From the cell containing the given text, extract its center point as (x, y) coordinate. 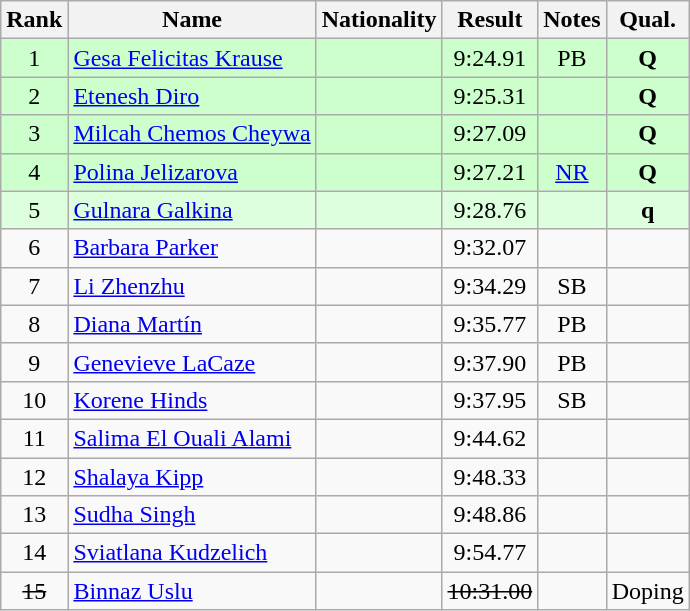
Gesa Felicitas Krause (192, 58)
Shalaya Kipp (192, 477)
9:34.29 (490, 286)
Li Zhenzhu (192, 286)
9:27.21 (490, 172)
9:48.86 (490, 515)
9:54.77 (490, 553)
Polina Jelizarova (192, 172)
14 (34, 553)
7 (34, 286)
9:28.76 (490, 210)
13 (34, 515)
NR (572, 172)
9:44.62 (490, 438)
9:35.77 (490, 324)
1 (34, 58)
2 (34, 96)
Etenesh Diro (192, 96)
9:25.31 (490, 96)
Nationality (379, 20)
9:37.95 (490, 400)
9:32.07 (490, 248)
8 (34, 324)
9:48.33 (490, 477)
15 (34, 591)
3 (34, 134)
Qual. (648, 20)
Rank (34, 20)
Doping (648, 591)
10 (34, 400)
Barbara Parker (192, 248)
Diana Martín (192, 324)
Gulnara Galkina (192, 210)
12 (34, 477)
9:24.91 (490, 58)
Sviatlana Kudzelich (192, 553)
Name (192, 20)
9:27.09 (490, 134)
Milcah Chemos Cheywa (192, 134)
10:31.00 (490, 591)
q (648, 210)
5 (34, 210)
6 (34, 248)
9:37.90 (490, 362)
9 (34, 362)
4 (34, 172)
Binnaz Uslu (192, 591)
11 (34, 438)
Sudha Singh (192, 515)
Korene Hinds (192, 400)
Genevieve LaCaze (192, 362)
Notes (572, 20)
Result (490, 20)
Salima El Ouali Alami (192, 438)
